Pinpoint the cell where the given text exists, returning its (x, y) midpoint coordinate. 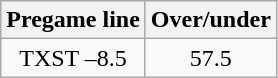
TXST –8.5 (74, 58)
57.5 (210, 58)
Over/under (210, 20)
Pregame line (74, 20)
